For the text-containing cell, return its midpoint in [X, Y] coordinate format. 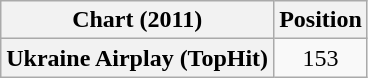
Chart (2011) [138, 20]
153 [321, 58]
Position [321, 20]
Ukraine Airplay (TopHit) [138, 58]
